Locate the cell with the specified text and output its (X, Y) center coordinate. 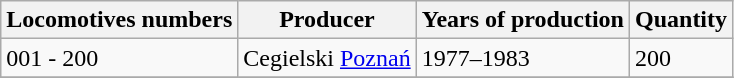
1977–1983 (522, 58)
001 - 200 (120, 58)
Locomotives numbers (120, 20)
Years of production (522, 20)
Producer (327, 20)
Cegielski Poznań (327, 58)
200 (680, 58)
Quantity (680, 20)
